Provide the [X, Y] coordinate of the cell's center where the given text is located.  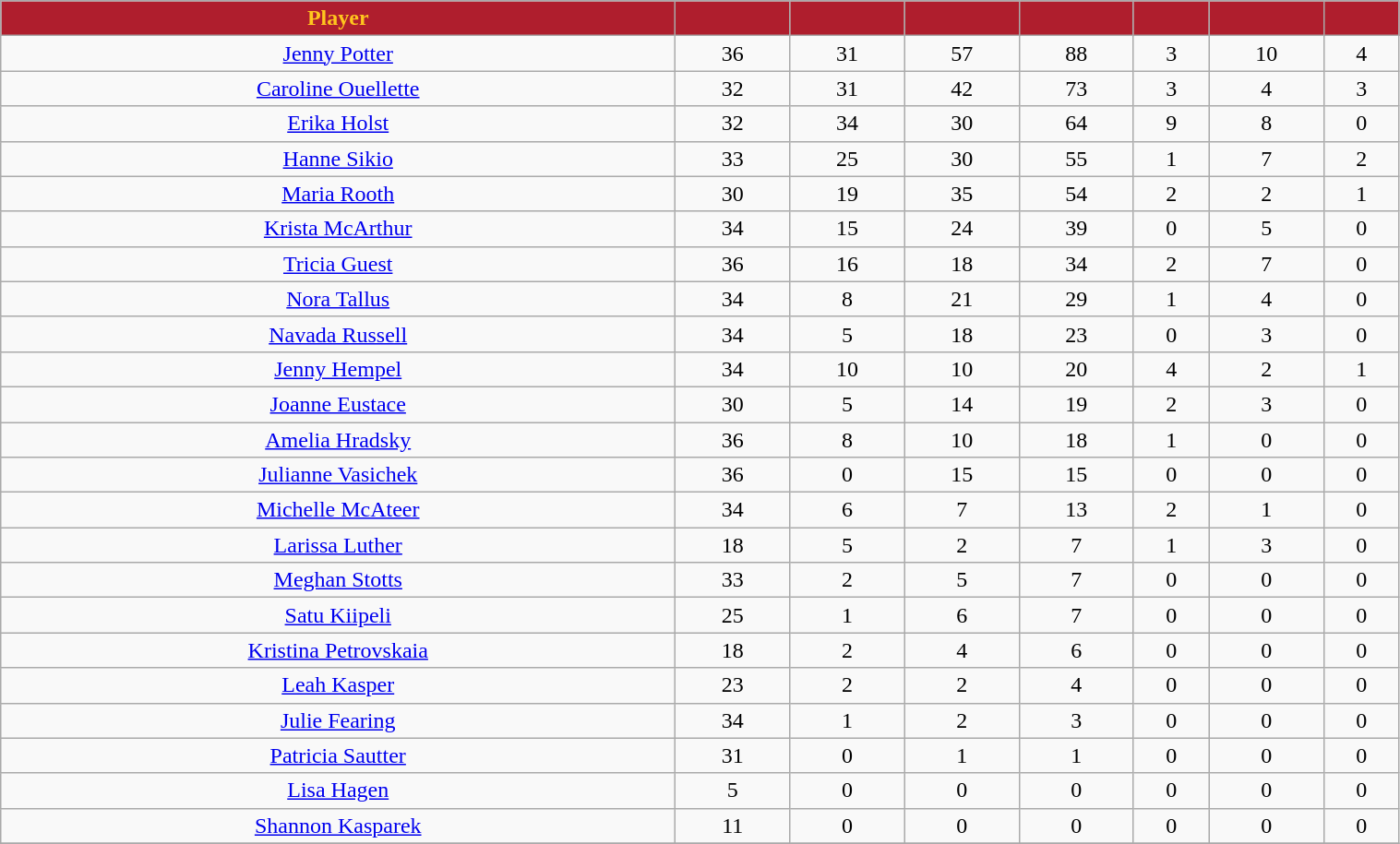
Larissa Luther [338, 545]
Meghan Stotts [338, 580]
Amelia Hradsky [338, 440]
Satu Kiipeli [338, 615]
14 [962, 404]
Jenny Hempel [338, 369]
73 [1076, 89]
55 [1076, 159]
Caroline Ouellette [338, 89]
24 [962, 229]
Tricia Guest [338, 264]
Shannon Kasparek [338, 826]
54 [1076, 194]
Kristina Petrovskaia [338, 650]
11 [733, 826]
88 [1076, 53]
Leah Kasper [338, 685]
Jenny Potter [338, 53]
Krista McArthur [338, 229]
Lisa Hagen [338, 791]
35 [962, 194]
Nora Tallus [338, 299]
64 [1076, 124]
21 [962, 299]
16 [847, 264]
13 [1076, 510]
Hanne Sikio [338, 159]
Erika Holst [338, 124]
9 [1171, 124]
Maria Rooth [338, 194]
39 [1076, 229]
20 [1076, 369]
Player [338, 18]
57 [962, 53]
Joanne Eustace [338, 404]
Navada Russell [338, 334]
Julie Fearing [338, 720]
Julianne Vasichek [338, 475]
42 [962, 89]
Michelle McAteer [338, 510]
29 [1076, 299]
Patricia Sautter [338, 755]
